Search for the cell housing the specified text and yield its (X, Y) center coordinate. 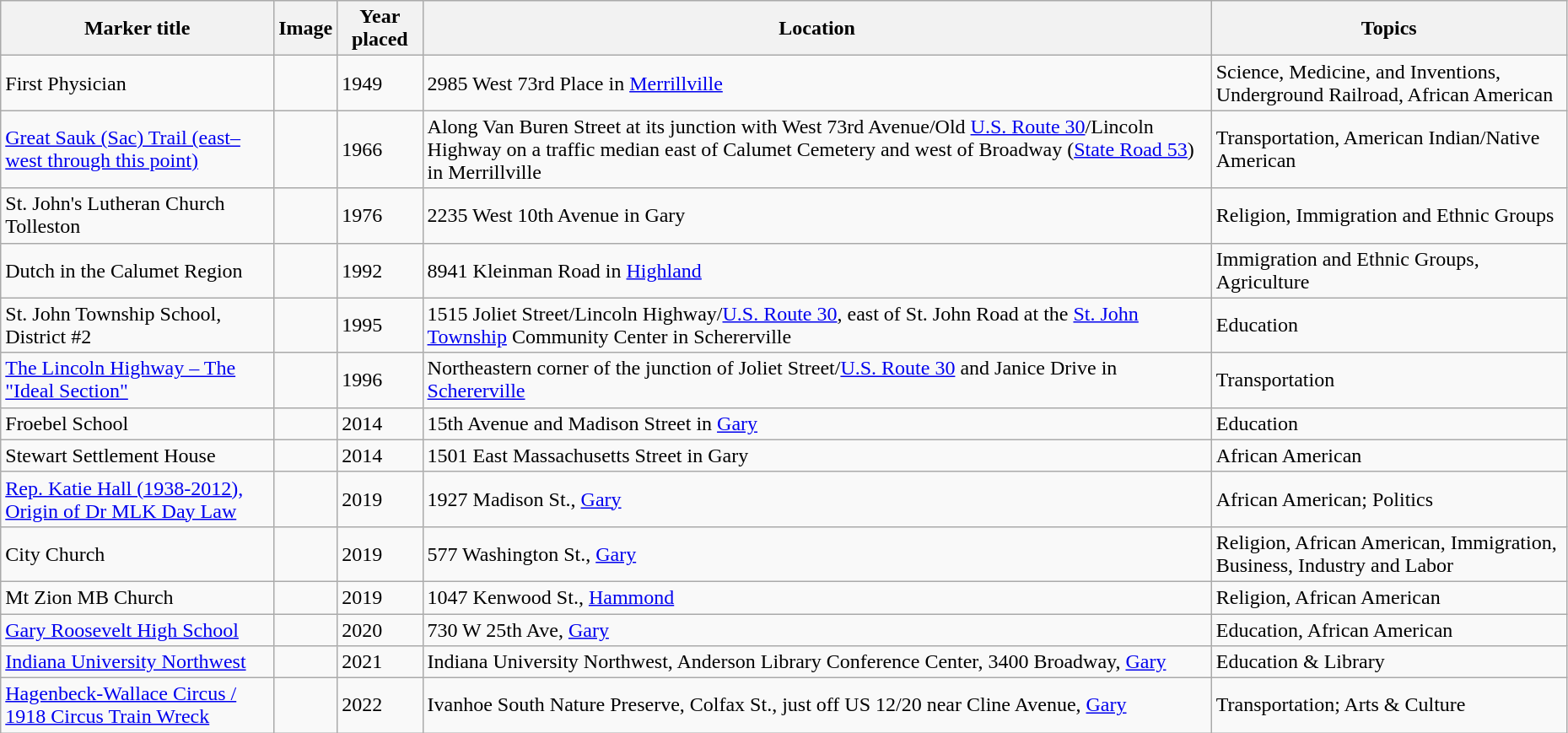
St. John's Lutheran Church Tolleston (137, 216)
Transportation (1388, 380)
The Lincoln Highway – The "Ideal Section" (137, 380)
Northeastern corner of the junction of Joliet Street/U.S. Route 30 and Janice Drive in Schererville (816, 380)
8941 Kleinman Road in Highland (816, 270)
Stewart Settlement House (137, 455)
577 Washington St., Gary (816, 553)
Education & Library (1388, 662)
Gary Roosevelt High School (137, 630)
Religion, Immigration and Ethnic Groups (1388, 216)
Hagenbeck-Wallace Circus / 1918 Circus Train Wreck (137, 705)
1047 Kenwood St., Hammond (816, 597)
1949 (380, 83)
2020 (380, 630)
Year placed (380, 29)
Immigration and Ethnic Groups, Agriculture (1388, 270)
Transportation; Arts & Culture (1388, 705)
City Church (137, 553)
Education, African American (1388, 630)
Marker title (137, 29)
Mt Zion MB Church (137, 597)
1927 Madison St., Gary (816, 499)
2022 (380, 705)
Dutch in the Calumet Region (137, 270)
1966 (380, 149)
Ivanhoe South Nature Preserve, Colfax St., just off US 12/20 near Cline Avenue, Gary (816, 705)
Image (305, 29)
Indiana University Northwest (137, 662)
730 W 25th Ave, Gary (816, 630)
Religion, African American, Immigration, Business, Industry and Labor (1388, 553)
Froebel School (137, 423)
Religion, African American (1388, 597)
2021 (380, 662)
Topics (1388, 29)
2235 West 10th Avenue in Gary (816, 216)
St. John Township School, District #2 (137, 326)
Great Sauk (Sac) Trail (east–west through this point) (137, 149)
1995 (380, 326)
1515 Joliet Street/Lincoln Highway/U.S. Route 30, east of St. John Road at the St. John Township Community Center in Schererville (816, 326)
1996 (380, 380)
Location (816, 29)
1976 (380, 216)
1992 (380, 270)
2985 West 73rd Place in Merrillville (816, 83)
1501 East Massachusetts Street in Gary (816, 455)
Rep. Katie Hall (1938-2012), Origin of Dr MLK Day Law (137, 499)
First Physician (137, 83)
Indiana University Northwest, Anderson Library Conference Center, 3400 Broadway, Gary (816, 662)
African American (1388, 455)
15th Avenue and Madison Street in Gary (816, 423)
Transportation, American Indian/Native American (1388, 149)
Science, Medicine, and Inventions, Underground Railroad, African American (1388, 83)
African American; Politics (1388, 499)
